From the cell containing the given text, extract its center point as (x, y) coordinate. 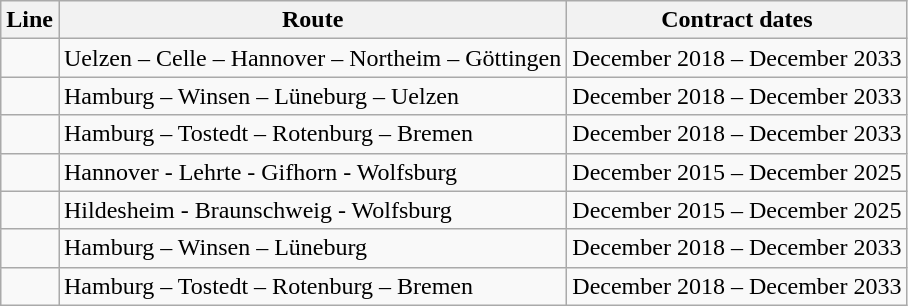
Hildesheim - Braunschweig - Wolfsburg (312, 210)
Uelzen – Celle – Hannover – Northeim – Göttingen (312, 58)
Hamburg – Winsen – Lüneburg (312, 248)
Hamburg – Winsen – Lüneburg – Uelzen (312, 96)
Route (312, 20)
Line (30, 20)
Hannover - Lehrte - Gifhorn - Wolfsburg (312, 172)
Contract dates (737, 20)
